Search for the cell housing the specified text and yield its (x, y) center coordinate. 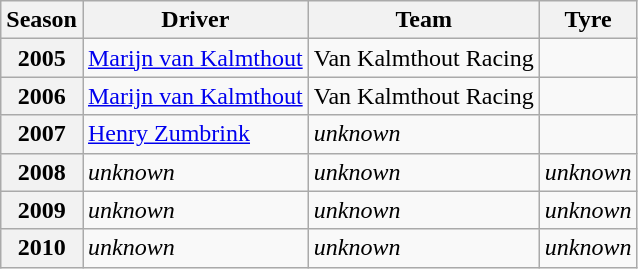
Team (424, 20)
2008 (42, 172)
2009 (42, 210)
Henry Zumbrink (195, 134)
2006 (42, 96)
2005 (42, 58)
2010 (42, 248)
Driver (195, 20)
2007 (42, 134)
Season (42, 20)
Tyre (588, 20)
